Scan for the cell matching the given text and deliver its (x, y) coordinate at center. 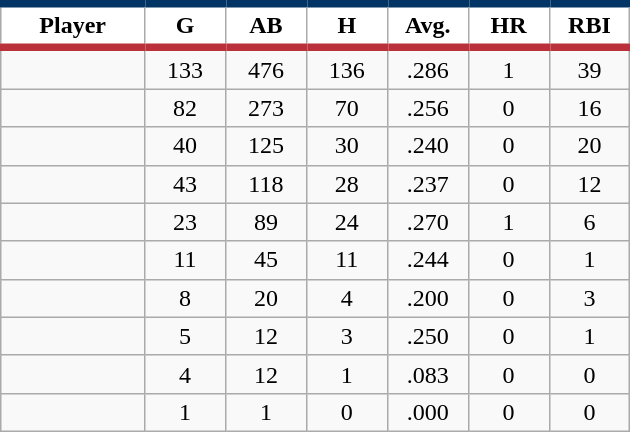
273 (266, 108)
6 (590, 222)
AB (266, 26)
82 (186, 108)
.240 (428, 146)
24 (346, 222)
16 (590, 108)
136 (346, 68)
5 (186, 336)
.250 (428, 336)
.286 (428, 68)
30 (346, 146)
H (346, 26)
40 (186, 146)
43 (186, 184)
.256 (428, 108)
125 (266, 146)
89 (266, 222)
.244 (428, 260)
.200 (428, 298)
133 (186, 68)
.083 (428, 374)
.000 (428, 412)
45 (266, 260)
G (186, 26)
.237 (428, 184)
Player (73, 26)
8 (186, 298)
HR (508, 26)
Avg. (428, 26)
70 (346, 108)
39 (590, 68)
.270 (428, 222)
28 (346, 184)
23 (186, 222)
476 (266, 68)
118 (266, 184)
RBI (590, 26)
